Determine the [X, Y] coordinate at the center of the cell enclosing the given text.  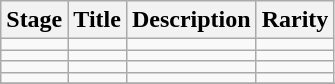
Rarity [295, 20]
Stage [34, 20]
Description [191, 20]
Title [98, 20]
